Pinpoint the cell where the given text exists, returning its (X, Y) midpoint coordinate. 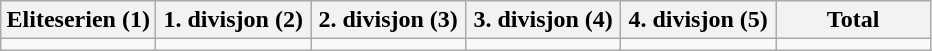
2. divisjon (3) (388, 20)
Total (854, 20)
4. divisjon (5) (698, 20)
1. divisjon (2) (234, 20)
Eliteserien (1) (78, 20)
3. divisjon (4) (544, 20)
